Capture the cell that displays the provided text and extract its [x, y] central coordinate. 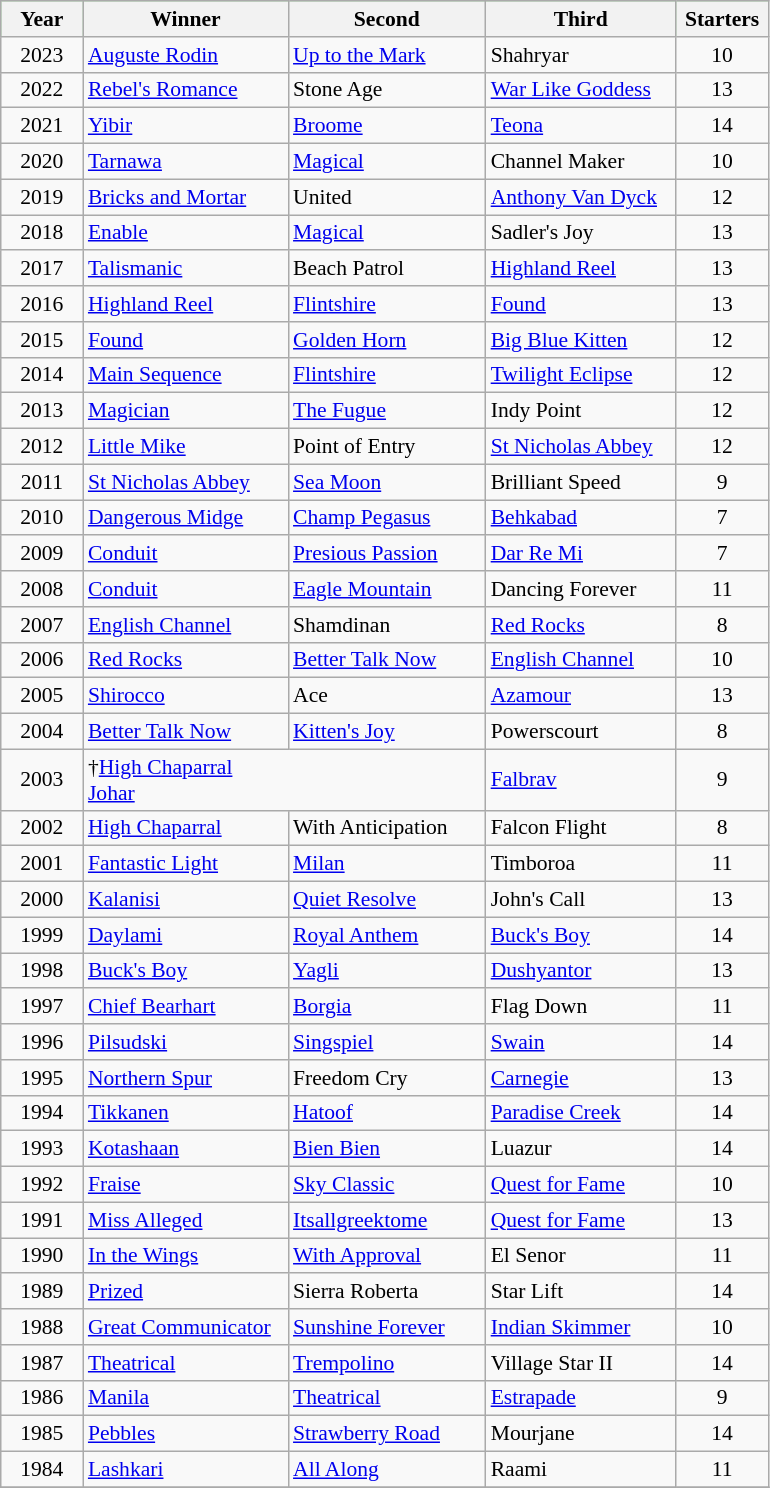
High Chaparral [186, 828]
Shahryar [581, 55]
Sea Moon [387, 482]
Falbrav [581, 780]
Golden Horn [387, 340]
2011 [42, 482]
Talismanic [186, 269]
Miss Alleged [186, 1220]
Tarnawa [186, 162]
Raami [581, 1470]
Indian Skimmer [581, 1327]
1994 [42, 1113]
Sadler's Joy [581, 233]
Auguste Rodin [186, 55]
Shamdinan [387, 625]
1987 [42, 1363]
Rebel's Romance [186, 90]
Kitten's Joy [387, 732]
2010 [42, 518]
Dangerous Midge [186, 518]
Magician [186, 411]
2016 [42, 304]
All Along [387, 1470]
2019 [42, 197]
Azamour [581, 696]
†High ChaparralJohar [284, 780]
Village Star II [581, 1363]
Little Mike [186, 447]
2020 [42, 162]
Big Blue Kitten [581, 340]
Third [581, 19]
Winner [186, 19]
Strawberry Road [387, 1434]
2004 [42, 732]
2012 [42, 447]
2009 [42, 554]
Up to the Mark [387, 55]
Pebbles [186, 1434]
Fantastic Light [186, 864]
Presious Passion [387, 554]
Manila [186, 1398]
Beach Patrol [387, 269]
1986 [42, 1398]
2022 [42, 90]
2002 [42, 828]
1999 [42, 935]
1991 [42, 1220]
1998 [42, 971]
1996 [42, 1042]
Year [42, 19]
Brilliant Speed [581, 482]
1995 [42, 1078]
Chief Bearhart [186, 1007]
Hatoof [387, 1113]
Bricks and Mortar [186, 197]
Kalanisi [186, 900]
Kotashaan [186, 1149]
Point of Entry [387, 447]
2007 [42, 625]
In the Wings [186, 1256]
Trempolino [387, 1363]
2013 [42, 411]
Prized [186, 1292]
2023 [42, 55]
2006 [42, 660]
Pilsudski [186, 1042]
Powerscourt [581, 732]
Carnegie [581, 1078]
Timboroa [581, 864]
1990 [42, 1256]
1997 [42, 1007]
Paradise Creek [581, 1113]
Borgia [387, 1007]
War Like Goddess [581, 90]
Anthony Van Dyck [581, 197]
Indy Point [581, 411]
With Approval [387, 1256]
Champ Pegasus [387, 518]
Yibir [186, 126]
Singspiel [387, 1042]
Freedom Cry [387, 1078]
1985 [42, 1434]
Channel Maker [581, 162]
1992 [42, 1185]
Dancing Forever [581, 589]
2018 [42, 233]
The Fugue [387, 411]
Northern Spur [186, 1078]
Luazur [581, 1149]
2000 [42, 900]
Eagle Mountain [387, 589]
1993 [42, 1149]
Falcon Flight [581, 828]
1984 [42, 1470]
Swain [581, 1042]
United [387, 197]
Estrapade [581, 1398]
Sky Classic [387, 1185]
2021 [42, 126]
Fraise [186, 1185]
Dushyantor [581, 971]
El Senor [581, 1256]
Teona [581, 126]
2017 [42, 269]
Star Lift [581, 1292]
Stone Age [387, 90]
2014 [42, 375]
Enable [186, 233]
2005 [42, 696]
Bien Bien [387, 1149]
2001 [42, 864]
Quiet Resolve [387, 900]
Shirocco [186, 696]
2015 [42, 340]
Yagli [387, 971]
Lashkari [186, 1470]
Sierra Roberta [387, 1292]
Itsallgreektome [387, 1220]
Tikkanen [186, 1113]
1988 [42, 1327]
John's Call [581, 900]
Twilight Eclipse [581, 375]
Ace [387, 696]
Dar Re Mi [581, 554]
Daylami [186, 935]
Second [387, 19]
Starters [722, 19]
Behkabad [581, 518]
Flag Down [581, 1007]
1989 [42, 1292]
Broome [387, 126]
Milan [387, 864]
Great Communicator [186, 1327]
2003 [42, 780]
Main Sequence [186, 375]
Mourjane [581, 1434]
Sunshine Forever [387, 1327]
2008 [42, 589]
With Anticipation [387, 828]
Royal Anthem [387, 935]
